Return (X, Y) of the center of cell containing provided text 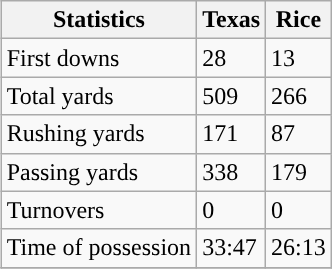
Rice (299, 20)
171 (232, 134)
Rushing yards (99, 134)
Passing yards (99, 172)
Statistics (99, 20)
26:13 (299, 248)
87 (299, 134)
338 (232, 172)
179 (299, 172)
Time of possession (99, 248)
509 (232, 96)
Turnovers (99, 210)
First downs (99, 58)
Texas (232, 20)
13 (299, 58)
Total yards (99, 96)
28 (232, 58)
33:47 (232, 248)
266 (299, 96)
